Pinpoint the cell where the given text exists, returning its [x, y] midpoint coordinate. 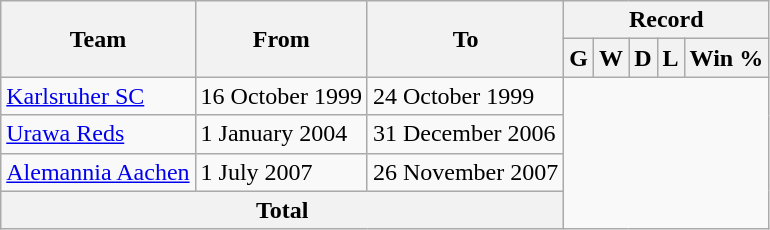
26 November 2007 [465, 172]
31 December 2006 [465, 134]
Karlsruher SC [98, 96]
From [281, 39]
W [612, 58]
16 October 1999 [281, 96]
Record [666, 20]
D [643, 58]
Team [98, 39]
L [670, 58]
24 October 1999 [465, 96]
G [579, 58]
1 January 2004 [281, 134]
Win % [726, 58]
Urawa Reds [98, 134]
Alemannia Aachen [98, 172]
Total [282, 210]
1 July 2007 [281, 172]
To [465, 39]
